Return [X, Y] of the center of cell containing provided text 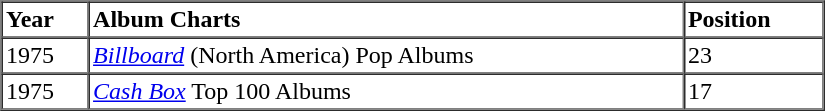
Album Charts [386, 20]
Cash Box Top 100 Albums [386, 92]
17 [753, 92]
23 [753, 56]
Billboard (North America) Pop Albums [386, 56]
Position [753, 20]
Year [46, 20]
